Detect which cell encompasses the target text, then output its [X, Y] center coordinate. 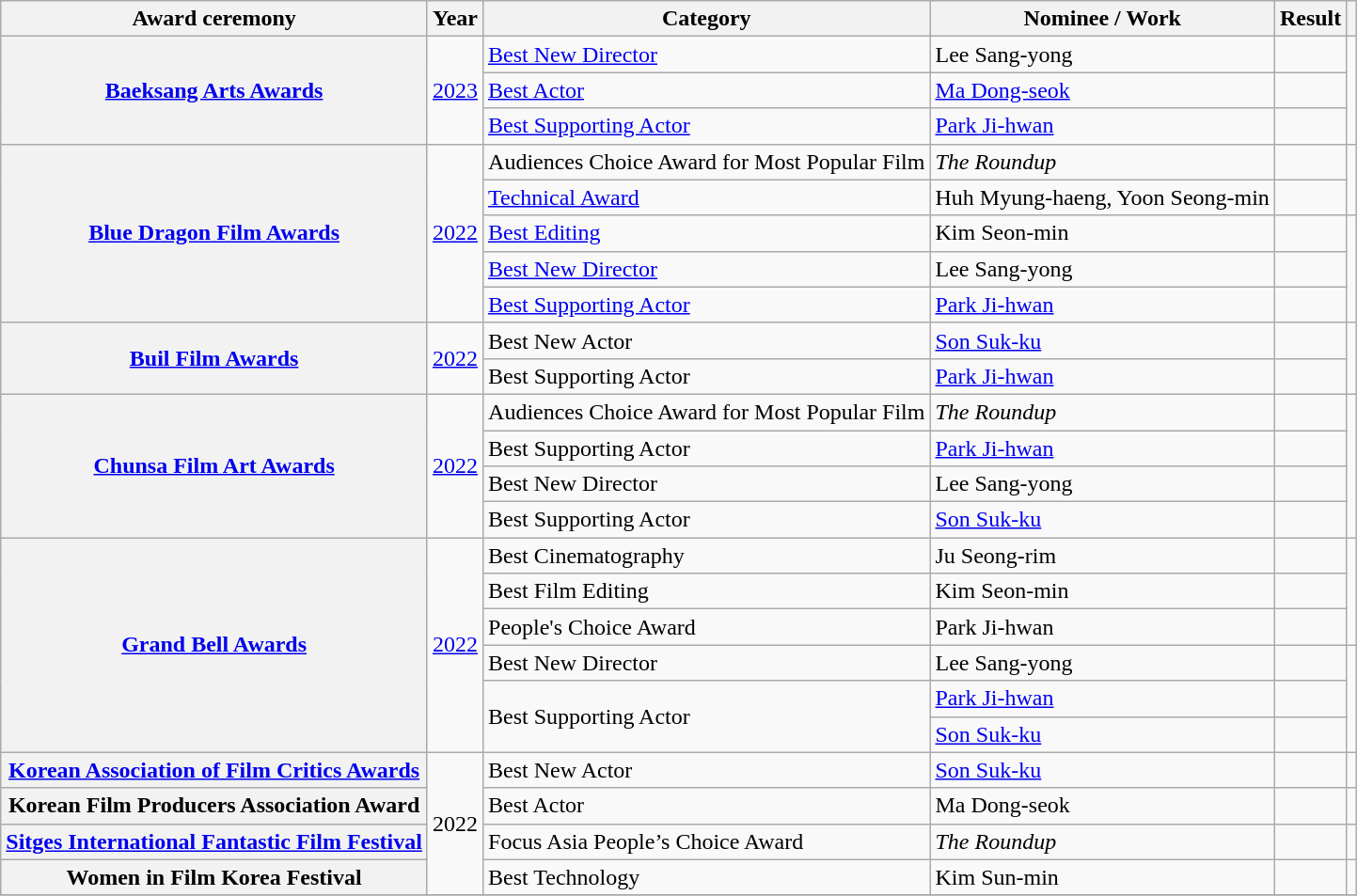
People's Choice Award [707, 627]
Best Technology [707, 877]
Result [1310, 19]
Korean Association of Film Critics Awards [214, 770]
Award ceremony [214, 19]
Sitges International Fantastic Film Festival [214, 841]
Ju Seong-rim [1102, 556]
Korean Film Producers Association Award [214, 806]
Category [707, 19]
Women in Film Korea Festival [214, 877]
Chunsa Film Art Awards [214, 465]
Best Cinematography [707, 556]
Blue Dragon Film Awards [214, 233]
Huh Myung-haeng, Yoon Seong-min [1102, 197]
Kim Sun-min [1102, 877]
Grand Bell Awards [214, 645]
Best Editing [707, 233]
Buil Film Awards [214, 358]
Baeksang Arts Awards [214, 90]
Focus Asia People’s Choice Award [707, 841]
Technical Award [707, 197]
Best Film Editing [707, 591]
Nominee / Work [1102, 19]
Year [455, 19]
2023 [455, 90]
